Identify which cell holds the provided text, then report its [x, y] central coordinate. 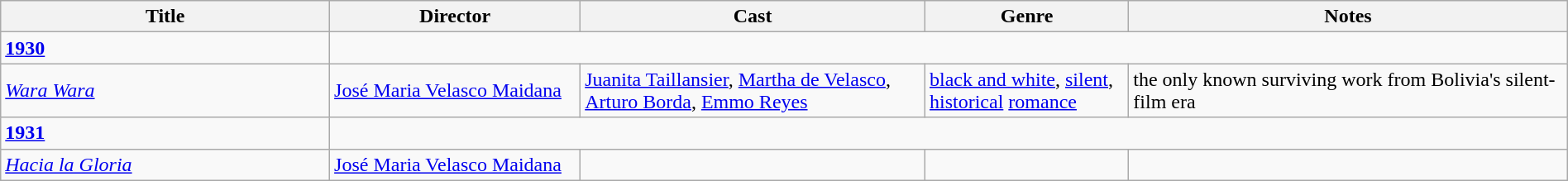
1931 [165, 133]
Title [165, 17]
Notes [1348, 17]
Juanita Taillansier, Martha de Velasco, Arturo Borda, Emmo Reyes [753, 91]
Cast [753, 17]
Hacia la Gloria [165, 164]
Director [455, 17]
black and white, silent, historical romance [1026, 91]
Wara Wara [165, 91]
Genre [1026, 17]
1930 [165, 48]
the only known surviving work from Bolivia's silent-film era [1348, 91]
